Detect which cell encompasses the target text, then output its [X, Y] center coordinate. 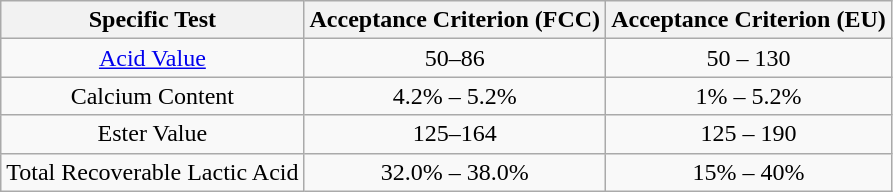
1% – 5.2% [749, 96]
Acid Value [152, 58]
Calcium Content [152, 96]
125–164 [455, 134]
Acceptance Criterion (FCC) [455, 20]
Total Recoverable Lactic Acid [152, 172]
4.2% – 5.2% [455, 96]
125 – 190 [749, 134]
32.0% – 38.0% [455, 172]
Ester Value [152, 134]
50–86 [455, 58]
15% – 40% [749, 172]
50 – 130 [749, 58]
Specific Test [152, 20]
Acceptance Criterion (EU) [749, 20]
